Return the [X, Y] coordinate for the center point of the cell that contains the specified text.  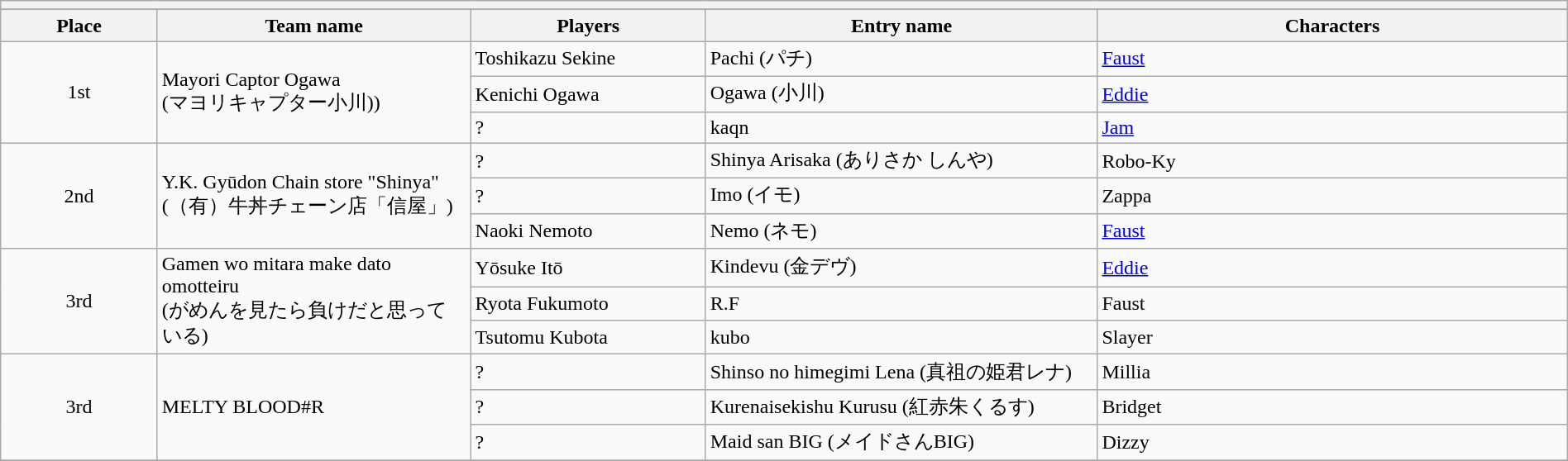
Robo-Ky [1332, 160]
Ryota Fukumoto [588, 304]
Slayer [1332, 337]
Naoki Nemoto [588, 231]
1st [79, 93]
Nemo (ネモ) [901, 231]
Team name [314, 26]
Shinso no himegimi Lena (真祖の姫君レナ) [901, 372]
Entry name [901, 26]
Yōsuke Itō [588, 268]
Shinya Arisaka (ありさか しんや) [901, 160]
Maid san BIG (メイドさんBIG) [901, 443]
Dizzy [1332, 443]
Ogawa (小川) [901, 94]
Jam [1332, 127]
Pachi (パチ) [901, 59]
MELTY BLOOD#R [314, 407]
Characters [1332, 26]
Tsutomu Kubota [588, 337]
Mayori Captor Ogawa(マヨリキャプター小川)) [314, 93]
Zappa [1332, 197]
Millia [1332, 372]
Bridget [1332, 406]
Kurenaisekishu Kurusu (紅赤朱くるす) [901, 406]
Toshikazu Sekine [588, 59]
Imo (イモ) [901, 197]
2nd [79, 196]
Place [79, 26]
Kenichi Ogawa [588, 94]
Kindevu (金デヴ) [901, 268]
Y.K. Gyūdon Chain store "Shinya" (（有）牛丼チェーン店「信屋」) [314, 196]
R.F [901, 304]
Players [588, 26]
kubo [901, 337]
Gamen wo mitara make dato omotteiru(がめんを見たら負けだと思っている) [314, 302]
kaqn [901, 127]
